Pinpoint the cell where the given text exists, returning its (X, Y) midpoint coordinate. 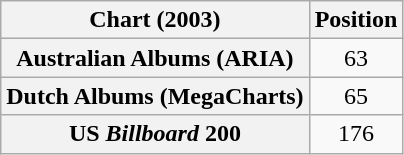
63 (356, 58)
US Billboard 200 (155, 134)
Position (356, 20)
Australian Albums (ARIA) (155, 58)
Chart (2003) (155, 20)
65 (356, 96)
Dutch Albums (MegaCharts) (155, 96)
176 (356, 134)
